Detect which cell encompasses the target text, then output its (x, y) center coordinate. 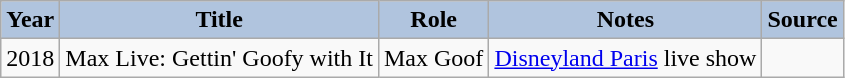
Max Goof (433, 58)
Title (220, 20)
Role (433, 20)
2018 (30, 58)
Year (30, 20)
Disneyland Paris live show (626, 58)
Source (802, 20)
Max Live: Gettin' Goofy with It (220, 58)
Notes (626, 20)
